Detect which cell encompasses the target text, then output its (X, Y) center coordinate. 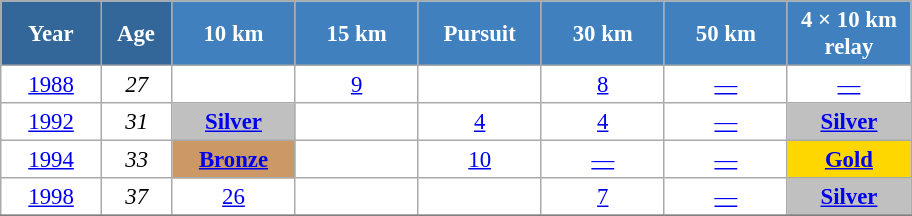
26 (234, 197)
10 km (234, 34)
9 (356, 85)
10 (480, 160)
27 (136, 85)
1992 (52, 122)
1988 (52, 85)
15 km (356, 34)
50 km (726, 34)
1994 (52, 160)
31 (136, 122)
8 (602, 85)
Age (136, 34)
7 (602, 197)
1998 (52, 197)
Bronze (234, 160)
Year (52, 34)
Pursuit (480, 34)
4 × 10 km relay (848, 34)
37 (136, 197)
Gold (848, 160)
33 (136, 160)
30 km (602, 34)
